Find where the given text appears and provide that cell's center as (x, y) coordinate. 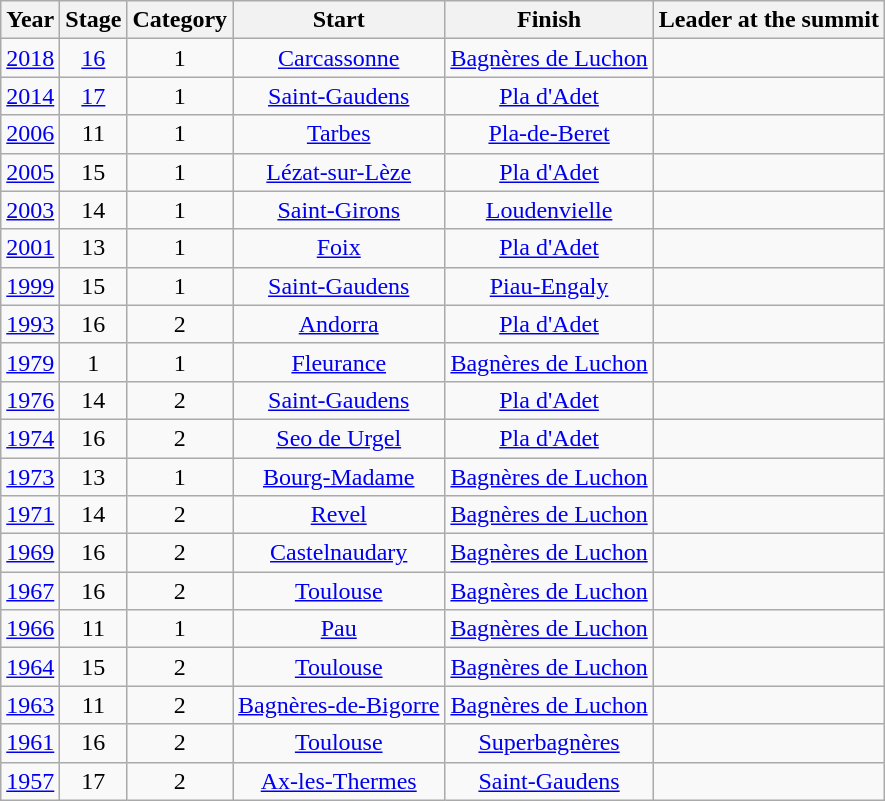
2001 (30, 248)
Andorra (339, 324)
Lézat-sur-Lèze (339, 172)
Seo de Urgel (339, 438)
Year (30, 20)
2003 (30, 210)
Castelnaudary (339, 553)
Revel (339, 515)
1967 (30, 591)
Stage (94, 20)
1973 (30, 477)
2014 (30, 96)
1999 (30, 286)
1976 (30, 400)
2018 (30, 58)
1964 (30, 667)
1974 (30, 438)
Piau-Engaly (549, 286)
Finish (549, 20)
1979 (30, 362)
Pau (339, 629)
Superbagnères (549, 743)
Ax-les-Thermes (339, 781)
Leader at the summit (768, 20)
1969 (30, 553)
2005 (30, 172)
Category (180, 20)
Bourg-Madame (339, 477)
Foix (339, 248)
1971 (30, 515)
1957 (30, 781)
Saint-Girons (339, 210)
1961 (30, 743)
1966 (30, 629)
2006 (30, 134)
Bagnères-de-Bigorre (339, 705)
Pla-de-Beret (549, 134)
Tarbes (339, 134)
1993 (30, 324)
Start (339, 20)
Fleurance (339, 362)
1963 (30, 705)
Carcassonne (339, 58)
Loudenvielle (549, 210)
